Capture the cell that displays the provided text and extract its [X, Y] central coordinate. 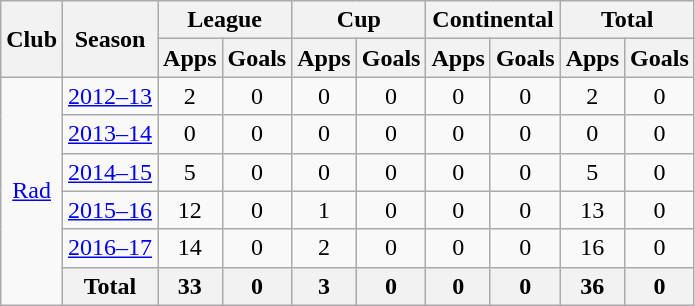
2012–13 [110, 96]
13 [592, 210]
14 [190, 248]
Rad [32, 191]
2016–17 [110, 248]
12 [190, 210]
Continental [493, 20]
League [225, 20]
1 [324, 210]
Cup [359, 20]
2013–14 [110, 134]
3 [324, 286]
2014–15 [110, 172]
2015–16 [110, 210]
16 [592, 248]
33 [190, 286]
Season [110, 39]
36 [592, 286]
Club [32, 39]
